Pinpoint the cell where the given text exists, returning its [x, y] midpoint coordinate. 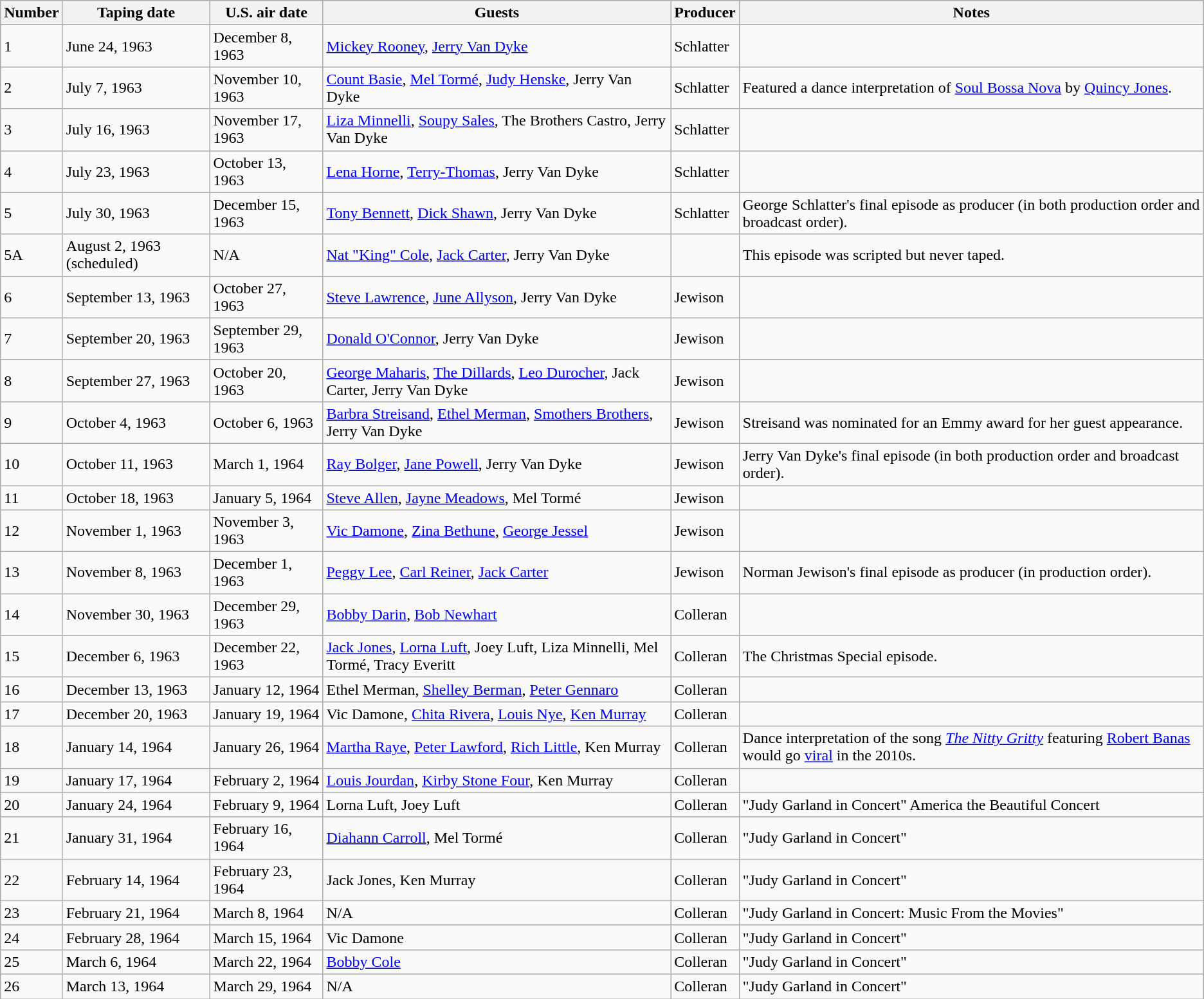
25 [32, 962]
Norman Jewison's final episode as producer (in production order). [971, 573]
December 29, 1963 [266, 615]
March 13, 1964 [136, 986]
January 26, 1964 [266, 747]
November 8, 1963 [136, 573]
Mickey Rooney, Jerry Van Dyke [497, 46]
March 15, 1964 [266, 937]
November 10, 1963 [266, 87]
July 23, 1963 [136, 171]
December 20, 1963 [136, 714]
December 1, 1963 [266, 573]
Dance interpretation of the song The Nitty Gritty featuring Robert Banas would go viral in the 2010s. [971, 747]
10 [32, 464]
January 19, 1964 [266, 714]
June 24, 1963 [136, 46]
Vic Damone, Chita Rivera, Louis Nye, Ken Murray [497, 714]
September 29, 1963 [266, 338]
February 16, 1964 [266, 838]
Number [32, 13]
July 7, 1963 [136, 87]
22 [32, 880]
4 [32, 171]
Jack Jones, Lorna Luft, Joey Luft, Liza Minnelli, Mel Tormé, Tracy Everitt [497, 656]
March 22, 1964 [266, 962]
February 28, 1964 [136, 937]
8 [32, 381]
March 1, 1964 [266, 464]
17 [32, 714]
Martha Raye, Peter Lawford, Rich Little, Ken Murray [497, 747]
5 [32, 214]
George Schlatter's final episode as producer (in both production order and broadcast order). [971, 214]
Ethel Merman, Shelley Berman, Peter Gennaro [497, 690]
Taping date [136, 13]
Vic Damone [497, 937]
Count Basie, Mel Tormé, Judy Henske, Jerry Van Dyke [497, 87]
Ray Bolger, Jane Powell, Jerry Van Dyke [497, 464]
October 6, 1963 [266, 422]
December 22, 1963 [266, 656]
Donald O'Connor, Jerry Van Dyke [497, 338]
February 9, 1964 [266, 805]
Featured a dance interpretation of Soul Bossa Nova by Quincy Jones. [971, 87]
Notes [971, 13]
February 23, 1964 [266, 880]
20 [32, 805]
September 27, 1963 [136, 381]
"Judy Garland in Concert: Music From the Movies" [971, 913]
August 2, 1963 (scheduled) [136, 255]
1 [32, 46]
March 8, 1964 [266, 913]
November 3, 1963 [266, 531]
12 [32, 531]
November 30, 1963 [136, 615]
21 [32, 838]
July 30, 1963 [136, 214]
March 29, 1964 [266, 986]
U.S. air date [266, 13]
January 31, 1964 [136, 838]
13 [32, 573]
Nat "King" Cole, Jack Carter, Jerry Van Dyke [497, 255]
Barbra Streisand, Ethel Merman, Smothers Brothers, Jerry Van Dyke [497, 422]
February 21, 1964 [136, 913]
October 27, 1963 [266, 297]
Steve Lawrence, June Allyson, Jerry Van Dyke [497, 297]
5A [32, 255]
14 [32, 615]
This episode was scripted but never taped. [971, 255]
Diahann Carroll, Mel Tormé [497, 838]
October 13, 1963 [266, 171]
January 24, 1964 [136, 805]
December 6, 1963 [136, 656]
2 [32, 87]
November 1, 1963 [136, 531]
December 8, 1963 [266, 46]
Jerry Van Dyke's final episode (in both production order and broadcast order). [971, 464]
Bobby Cole [497, 962]
October 11, 1963 [136, 464]
24 [32, 937]
November 17, 1963 [266, 130]
July 16, 1963 [136, 130]
January 14, 1964 [136, 747]
9 [32, 422]
Steve Allen, Jayne Meadows, Mel Tormé [497, 497]
September 20, 1963 [136, 338]
February 2, 1964 [266, 780]
Streisand was nominated for an Emmy award for her guest appearance. [971, 422]
The Christmas Special episode. [971, 656]
18 [32, 747]
Bobby Darin, Bob Newhart [497, 615]
3 [32, 130]
Louis Jourdan, Kirby Stone Four, Ken Murray [497, 780]
26 [32, 986]
Lorna Luft, Joey Luft [497, 805]
6 [32, 297]
15 [32, 656]
Peggy Lee, Carl Reiner, Jack Carter [497, 573]
Guests [497, 13]
Vic Damone, Zina Bethune, George Jessel [497, 531]
7 [32, 338]
16 [32, 690]
11 [32, 497]
23 [32, 913]
Liza Minnelli, Soupy Sales, The Brothers Castro, Jerry Van Dyke [497, 130]
January 12, 1964 [266, 690]
January 17, 1964 [136, 780]
January 5, 1964 [266, 497]
March 6, 1964 [136, 962]
"Judy Garland in Concert" America the Beautiful Concert [971, 805]
October 20, 1963 [266, 381]
October 4, 1963 [136, 422]
December 15, 1963 [266, 214]
19 [32, 780]
Jack Jones, Ken Murray [497, 880]
December 13, 1963 [136, 690]
Lena Horne, Terry-Thomas, Jerry Van Dyke [497, 171]
September 13, 1963 [136, 297]
Tony Bennett, Dick Shawn, Jerry Van Dyke [497, 214]
October 18, 1963 [136, 497]
Producer [705, 13]
George Maharis, The Dillards, Leo Durocher, Jack Carter, Jerry Van Dyke [497, 381]
February 14, 1964 [136, 880]
